Find where the given text appears and provide that cell's center as (X, Y) coordinate. 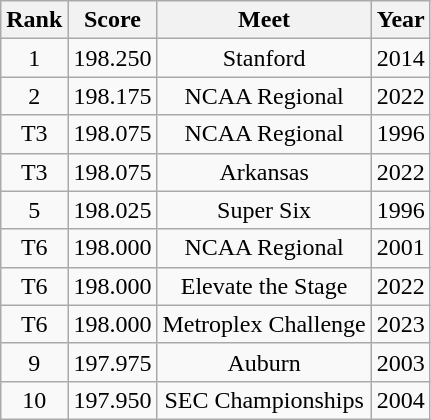
Elevate the Stage (264, 286)
Rank (34, 20)
2 (34, 96)
2014 (400, 58)
10 (34, 400)
1 (34, 58)
198.250 (112, 58)
197.975 (112, 362)
Stanford (264, 58)
2023 (400, 324)
Auburn (264, 362)
2003 (400, 362)
197.950 (112, 400)
Super Six (264, 210)
Year (400, 20)
Arkansas (264, 172)
Meet (264, 20)
2001 (400, 248)
9 (34, 362)
2004 (400, 400)
198.175 (112, 96)
198.025 (112, 210)
5 (34, 210)
Metroplex Challenge (264, 324)
Score (112, 20)
SEC Championships (264, 400)
